Scan for the cell matching the given text and deliver its (x, y) coordinate at center. 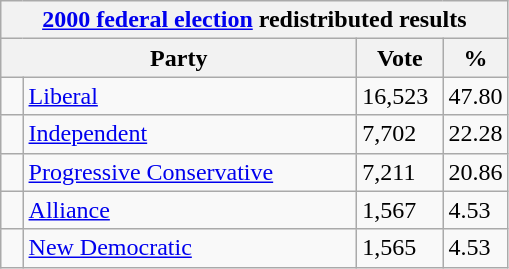
New Democratic (190, 248)
47.80 (476, 96)
7,702 (400, 134)
2000 federal election redistributed results (254, 20)
% (476, 58)
Vote (400, 58)
Alliance (190, 210)
22.28 (476, 134)
Party (179, 58)
Independent (190, 134)
1,567 (400, 210)
20.86 (476, 172)
Liberal (190, 96)
7,211 (400, 172)
Progressive Conservative (190, 172)
16,523 (400, 96)
1,565 (400, 248)
